From the cell containing the given text, extract its center point as [x, y] coordinate. 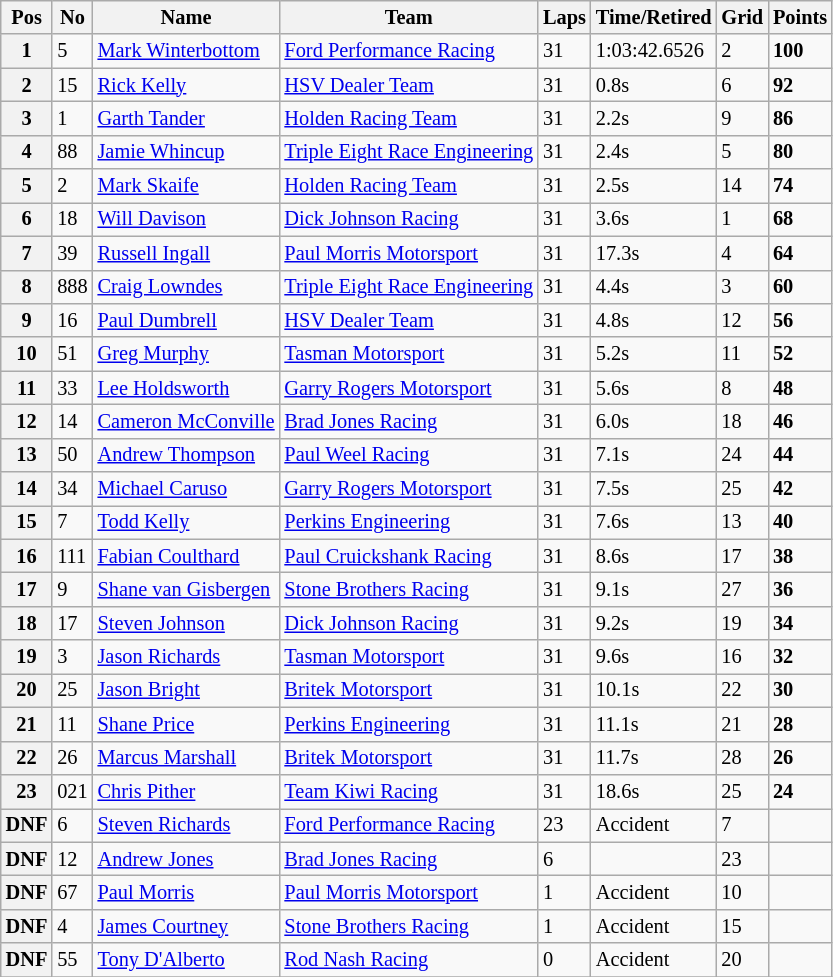
Steven Richards [186, 825]
Jason Richards [186, 657]
Paul Morris [186, 892]
30 [800, 690]
4.8s [654, 320]
Team [408, 17]
Andrew Jones [186, 859]
5.6s [654, 388]
Jason Bright [186, 690]
88 [72, 152]
Mark Winterbottom [186, 51]
Lee Holdsworth [186, 388]
Laps [564, 17]
44 [800, 455]
Greg Murphy [186, 354]
48 [800, 388]
52 [800, 354]
60 [800, 287]
Marcus Marshall [186, 758]
64 [800, 253]
68 [800, 219]
36 [800, 589]
Cameron McConville [186, 421]
0 [564, 960]
Name [186, 17]
021 [72, 791]
17.3s [654, 253]
80 [800, 152]
46 [800, 421]
32 [800, 657]
No [72, 17]
0.8s [654, 85]
5.2s [654, 354]
8.6s [654, 556]
2.2s [654, 118]
18.6s [654, 791]
42 [800, 489]
Paul Cruickshank Racing [408, 556]
Chris Pither [186, 791]
51 [72, 354]
38 [800, 556]
Craig Lowndes [186, 287]
Paul Weel Racing [408, 455]
Shane Price [186, 724]
6.0s [654, 421]
74 [800, 186]
9.1s [654, 589]
67 [72, 892]
111 [72, 556]
Will Davison [186, 219]
Points [800, 17]
11.7s [654, 758]
Tony D'Alberto [186, 960]
10.1s [654, 690]
Andrew Thompson [186, 455]
Rick Kelly [186, 85]
7.1s [654, 455]
7.6s [654, 522]
Steven Johnson [186, 623]
50 [72, 455]
Rod Nash Racing [408, 960]
33 [72, 388]
Time/Retired [654, 17]
2.4s [654, 152]
Grid [742, 17]
Paul Dumbrell [186, 320]
56 [800, 320]
Russell Ingall [186, 253]
Pos [27, 17]
11.1s [654, 724]
Todd Kelly [186, 522]
100 [800, 51]
Team Kiwi Racing [408, 791]
7.5s [654, 489]
9.6s [654, 657]
888 [72, 287]
Michael Caruso [186, 489]
40 [800, 522]
4.4s [654, 287]
27 [742, 589]
Mark Skaife [186, 186]
James Courtney [186, 926]
55 [72, 960]
Shane van Gisbergen [186, 589]
3.6s [654, 219]
86 [800, 118]
39 [72, 253]
9.2s [654, 623]
Jamie Whincup [186, 152]
92 [800, 85]
Garth Tander [186, 118]
Fabian Coulthard [186, 556]
2.5s [654, 186]
1:03:42.6526 [654, 51]
